Capture the cell that displays the provided text and extract its (x, y) central coordinate. 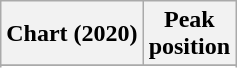
Peakposition (189, 34)
Chart (2020) (72, 34)
